For the text-containing cell, return its midpoint in (x, y) coordinate format. 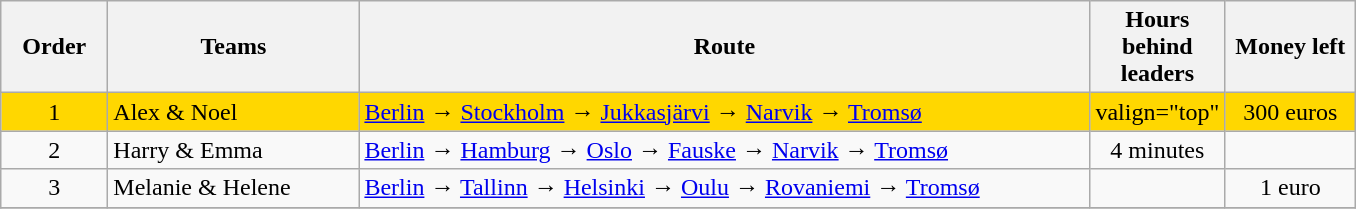
Berlin → Tallinn → Helsinki → Oulu → Rovaniemi → Tromsø (724, 188)
Alex & Noel (234, 112)
Harry & Emma (234, 150)
valign="top" (1158, 112)
1 euro (1290, 188)
3 (54, 188)
2 (54, 150)
1 (54, 112)
Money left (1290, 47)
Order (54, 47)
300 euros (1290, 112)
Route (724, 47)
4 minutes (1158, 150)
Hours behind leaders (1158, 47)
Teams (234, 47)
Berlin → Stockholm → Jukkasjärvi → Narvik → Tromsø (724, 112)
Berlin → Hamburg → Oslo → Fauske → Narvik → Tromsø (724, 150)
Melanie & Helene (234, 188)
